Provide the (X, Y) coordinate of the cell's center where the given text is located.  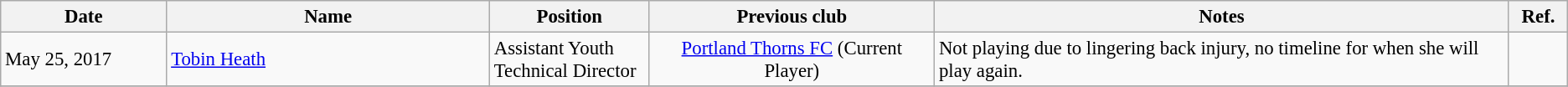
Ref. (1538, 17)
Not playing due to lingering back injury, no timeline for when she will play again. (1222, 60)
May 25, 2017 (84, 60)
Name (328, 17)
Previous club (792, 17)
Assistant Youth Technical Director (570, 60)
Position (570, 17)
Portland Thorns FC (Current Player) (792, 60)
Tobin Heath (328, 60)
Date (84, 17)
Notes (1222, 17)
